For the text-containing cell, return its midpoint in (X, Y) coordinate format. 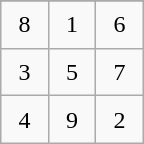
2 (120, 120)
3 (24, 72)
9 (72, 120)
5 (72, 72)
1 (72, 24)
7 (120, 72)
4 (24, 120)
8 (24, 24)
6 (120, 24)
